Output the (X, Y) coordinate of the center of the cell containing the given text.  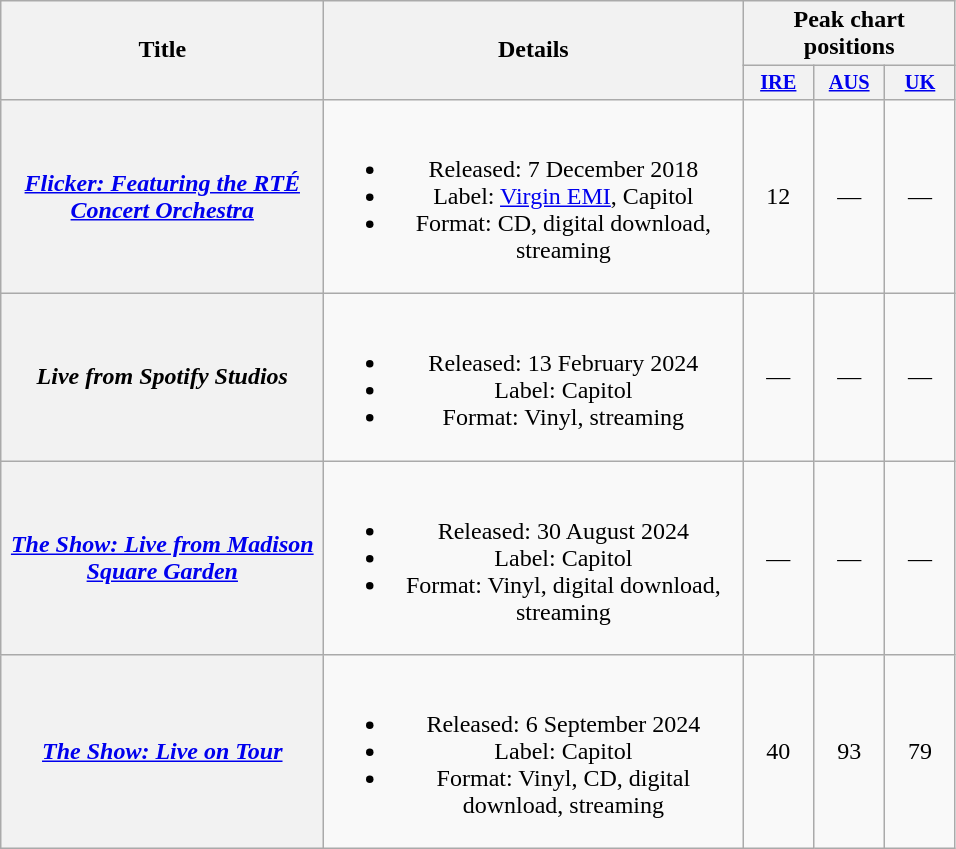
Flicker: Featuring the RTÉ Concert Orchestra (162, 196)
Released: 6 September 2024Label: CapitolFormat: Vinyl, CD, digital download, streaming (534, 752)
93 (850, 752)
Live from Spotify Studios (162, 378)
IRE (778, 83)
40 (778, 752)
UK (920, 83)
The Show: Live from Madison Square Garden (162, 558)
AUS (850, 83)
Title (162, 50)
Released: 13 February 2024Label: CapitolFormat: Vinyl, streaming (534, 378)
12 (778, 196)
79 (920, 752)
Peak chart positions (850, 34)
Released: 30 August 2024Label: CapitolFormat: Vinyl, digital download, streaming (534, 558)
Released: 7 December 2018Label: Virgin EMI, CapitolFormat: CD, digital download, streaming (534, 196)
The Show: Live on Tour (162, 752)
Details (534, 50)
